Provide the [X, Y] coordinate of the cell's center where the given text is located.  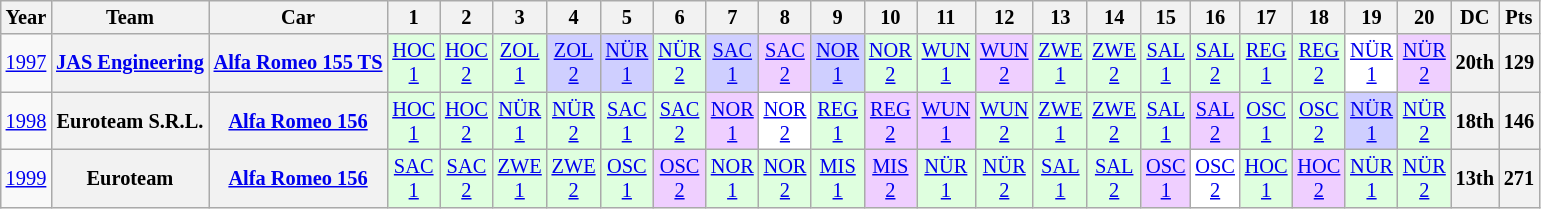
13 [1060, 17]
Euroteam [130, 178]
JAS Engineering [130, 63]
12 [1004, 17]
10 [890, 17]
Alfa Romeo 155 TS [298, 63]
13th [1475, 178]
MIS1 [838, 178]
20 [1424, 17]
2 [466, 17]
146 [1519, 121]
Euroteam S.R.L. [130, 121]
Team [130, 17]
5 [626, 17]
ZOL1 [520, 63]
18 [1318, 17]
MIS2 [890, 178]
1997 [26, 63]
15 [1166, 17]
8 [786, 17]
14 [1114, 17]
129 [1519, 63]
6 [680, 17]
11 [946, 17]
Year [26, 17]
20th [1475, 63]
Pts [1519, 17]
DC [1475, 17]
19 [1372, 17]
7 [732, 17]
3 [520, 17]
17 [1266, 17]
1998 [26, 121]
16 [1214, 17]
18th [1475, 121]
ZOL2 [574, 63]
1 [414, 17]
4 [574, 17]
271 [1519, 178]
Car [298, 17]
1999 [26, 178]
9 [838, 17]
